For the text-containing cell, return its midpoint in [x, y] coordinate format. 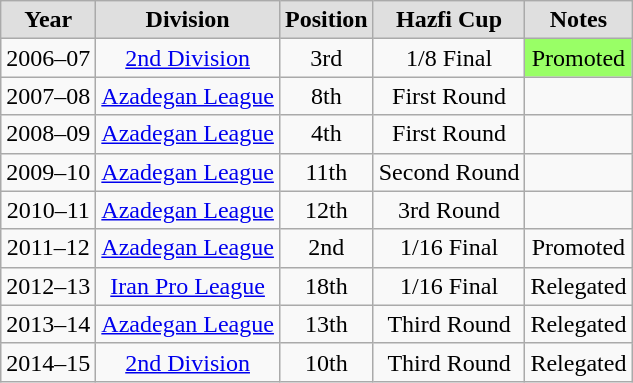
12th [326, 210]
Second Round [449, 172]
2012–13 [48, 286]
2013–14 [48, 324]
2011–12 [48, 248]
11th [326, 172]
Position [326, 20]
2008–09 [48, 134]
3rd [326, 58]
2010–11 [48, 210]
18th [326, 286]
10th [326, 362]
Iran Pro League [188, 286]
2nd [326, 248]
4th [326, 134]
Division [188, 20]
Notes [578, 20]
Hazfi Cup [449, 20]
Year [48, 20]
3rd Round [449, 210]
8th [326, 96]
2014–15 [48, 362]
2009–10 [48, 172]
2006–07 [48, 58]
1/8 Final [449, 58]
2007–08 [48, 96]
13th [326, 324]
